From the cell containing the given text, extract its center point as [x, y] coordinate. 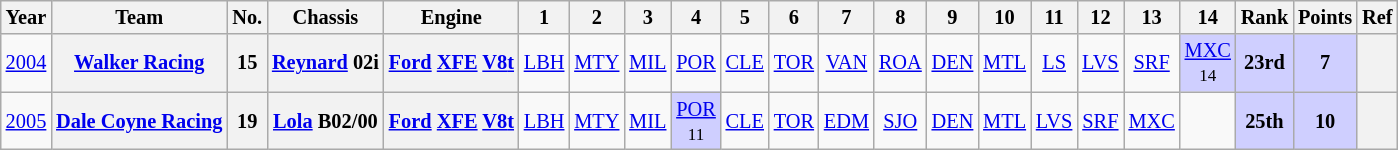
25th [1264, 121]
Team [139, 17]
2005 [26, 121]
POR [696, 63]
Walker Racing [139, 63]
Dale Coyne Racing [139, 121]
Rank [1264, 17]
9 [953, 17]
Reynard 02i [326, 63]
5 [745, 17]
15 [247, 63]
6 [794, 17]
13 [1152, 17]
POR11 [696, 121]
14 [1208, 17]
EDM [846, 121]
LS [1054, 63]
Chassis [326, 17]
23rd [1264, 63]
8 [900, 17]
4 [696, 17]
1 [544, 17]
2004 [26, 63]
Lola B02/00 [326, 121]
MXC [1152, 121]
ROA [900, 63]
11 [1054, 17]
Ref [1377, 17]
No. [247, 17]
Year [26, 17]
VAN [846, 63]
SJO [900, 121]
MXC14 [1208, 63]
19 [247, 121]
Points [1325, 17]
3 [648, 17]
Engine [452, 17]
12 [1100, 17]
2 [596, 17]
